Find where the given text appears and provide that cell's center as [x, y] coordinate. 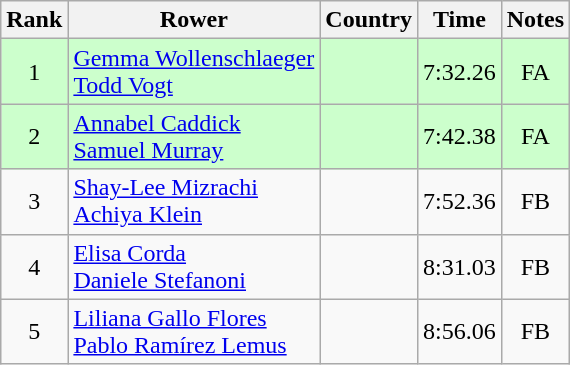
Shay-Lee MizrachiAchiya Klein [194, 202]
8:56.06 [460, 332]
3 [34, 202]
7:52.36 [460, 202]
7:32.26 [460, 72]
Gemma WollenschlaegerTodd Vogt [194, 72]
Liliana Gallo FloresPablo Ramírez Lemus [194, 332]
7:42.38 [460, 136]
2 [34, 136]
5 [34, 332]
Rower [194, 20]
Notes [535, 20]
4 [34, 266]
Annabel CaddickSamuel Murray [194, 136]
Time [460, 20]
1 [34, 72]
Elisa CordaDaniele Stefanoni [194, 266]
8:31.03 [460, 266]
Rank [34, 20]
Country [369, 20]
